Detect which cell encompasses the target text, then output its [X, Y] center coordinate. 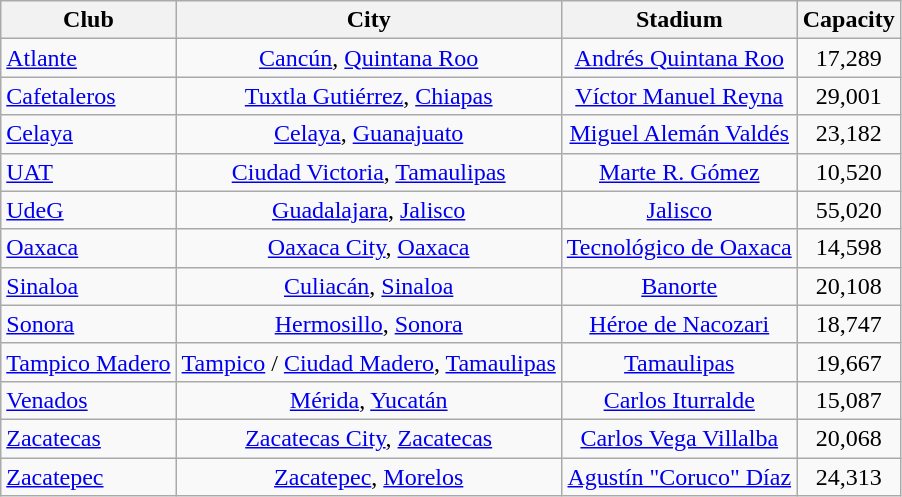
14,598 [848, 248]
Jalisco [679, 210]
Andrés Quintana Roo [679, 58]
Celaya, Guanajuato [368, 134]
29,001 [848, 96]
Tamaulipas [679, 362]
Tecnológico de Oaxaca [679, 248]
24,313 [848, 477]
18,747 [848, 324]
Banorte [679, 286]
Zacatecas [88, 438]
Sinaloa [88, 286]
Zacatecas City, Zacatecas [368, 438]
UAT [88, 172]
Héroe de Nacozari [679, 324]
Oaxaca City, Oaxaca [368, 248]
Agustín "Coruco" Díaz [679, 477]
Carlos Iturralde [679, 400]
Sonora [88, 324]
UdeG [88, 210]
20,108 [848, 286]
Celaya [88, 134]
Zacatepec, Morelos [368, 477]
Hermosillo, Sonora [368, 324]
Carlos Vega Villalba [679, 438]
Oaxaca [88, 248]
Club [88, 20]
Tuxtla Gutiérrez, Chiapas [368, 96]
Culiacán, Sinaloa [368, 286]
Capacity [848, 20]
23,182 [848, 134]
Zacatepec [88, 477]
Venados [88, 400]
55,020 [848, 210]
Víctor Manuel Reyna [679, 96]
Cafetaleros [88, 96]
Stadium [679, 20]
Miguel Alemán Valdés [679, 134]
City [368, 20]
Marte R. Gómez [679, 172]
10,520 [848, 172]
Mérida, Yucatán [368, 400]
15,087 [848, 400]
Tampico Madero [88, 362]
Cancún, Quintana Roo [368, 58]
Atlante [88, 58]
Ciudad Victoria, Tamaulipas [368, 172]
17,289 [848, 58]
Tampico / Ciudad Madero, Tamaulipas [368, 362]
20,068 [848, 438]
19,667 [848, 362]
Guadalajara, Jalisco [368, 210]
